Find where the given text appears and provide that cell's center as [x, y] coordinate. 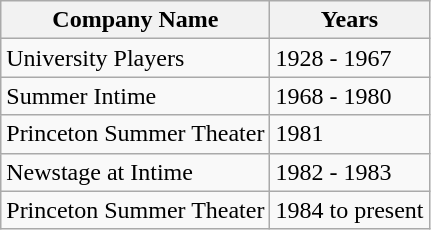
1982 - 1983 [350, 172]
Years [350, 20]
Company Name [136, 20]
1981 [350, 134]
1928 - 1967 [350, 58]
University Players [136, 58]
Newstage at Intime [136, 172]
1984 to present [350, 210]
Summer Intime [136, 96]
1968 - 1980 [350, 96]
